Identify which cell holds the provided text, then report its (X, Y) central coordinate. 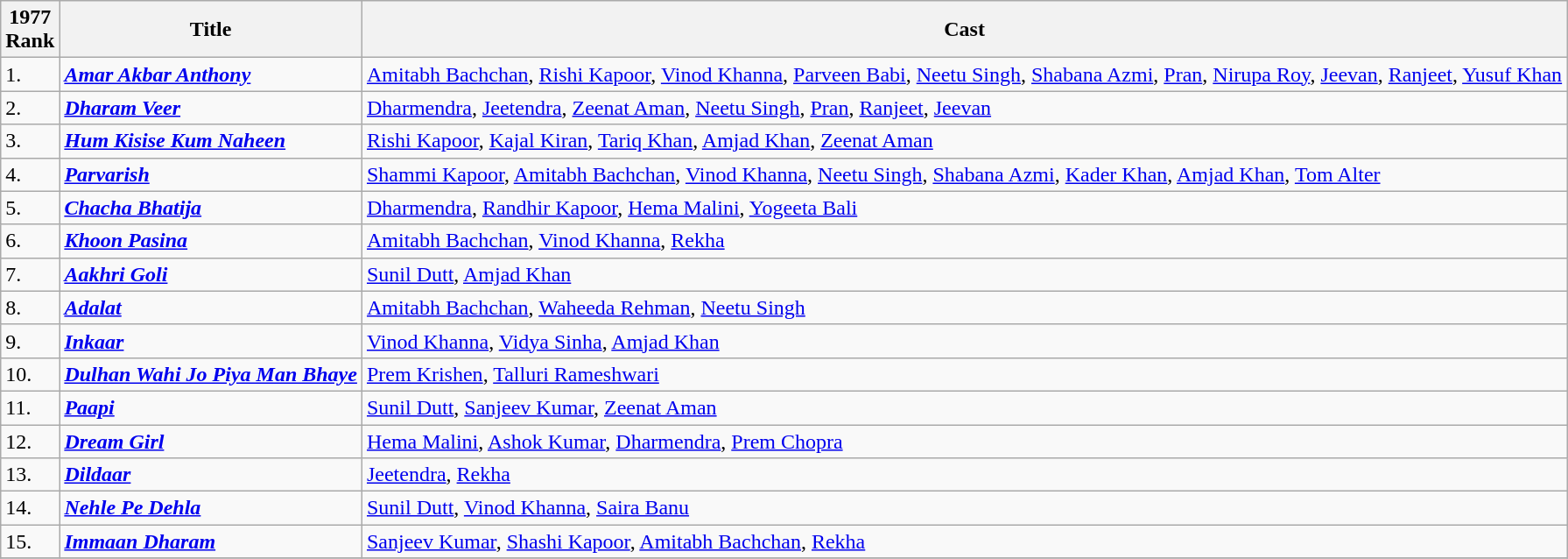
Nehle Pe Dehla (211, 508)
Parvarish (211, 174)
Aakhri Goli (211, 274)
Dharam Veer (211, 108)
Dharmendra, Jeetendra, Zeenat Aman, Neetu Singh, Pran, Ranjeet, Jeevan (964, 108)
Inkaar (211, 341)
Amitabh Bachchan, Rishi Kapoor, Vinod Khanna, Parveen Babi, Neetu Singh, Shabana Azmi, Pran, Nirupa Roy, Jeevan, Ranjeet, Yusuf Khan (964, 74)
9. (30, 341)
8. (30, 308)
Shammi Kapoor, Amitabh Bachchan, Vinod Khanna, Neetu Singh, Shabana Azmi, Kader Khan, Amjad Khan, Tom Alter (964, 174)
10. (30, 374)
Title (211, 30)
Jeetendra, Rekha (964, 475)
Amitabh Bachchan, Vinod Khanna, Rekha (964, 241)
Dulhan Wahi Jo Piya Man Bhaye (211, 374)
Cast (964, 30)
Rishi Kapoor, Kajal Kiran, Tariq Khan, Amjad Khan, Zeenat Aman (964, 141)
12. (30, 441)
Dildaar (211, 475)
7. (30, 274)
1. (30, 74)
Vinod Khanna, Vidya Sinha, Amjad Khan (964, 341)
Immaan Dharam (211, 541)
3. (30, 141)
11. (30, 407)
Hema Malini, Ashok Kumar, Dharmendra, Prem Chopra (964, 441)
Sunil Dutt, Vinod Khanna, Saira Banu (964, 508)
2. (30, 108)
4. (30, 174)
Paapi (211, 407)
15. (30, 541)
Sanjeev Kumar, Shashi Kapoor, Amitabh Bachchan, Rekha (964, 541)
13. (30, 475)
Dharmendra, Randhir Kapoor, Hema Malini, Yogeeta Bali (964, 208)
Amitabh Bachchan, Waheeda Rehman, Neetu Singh (964, 308)
Chacha Bhatija (211, 208)
Hum Kisise Kum Naheen (211, 141)
Dream Girl (211, 441)
Prem Krishen, Talluri Rameshwari (964, 374)
1977Rank (30, 30)
Sunil Dutt, Amjad Khan (964, 274)
Sunil Dutt, Sanjeev Kumar, Zeenat Aman (964, 407)
5. (30, 208)
6. (30, 241)
Khoon Pasina (211, 241)
14. (30, 508)
Amar Akbar Anthony (211, 74)
Adalat (211, 308)
